Return the (x, y) coordinate for the center point of the cell that contains the specified text.  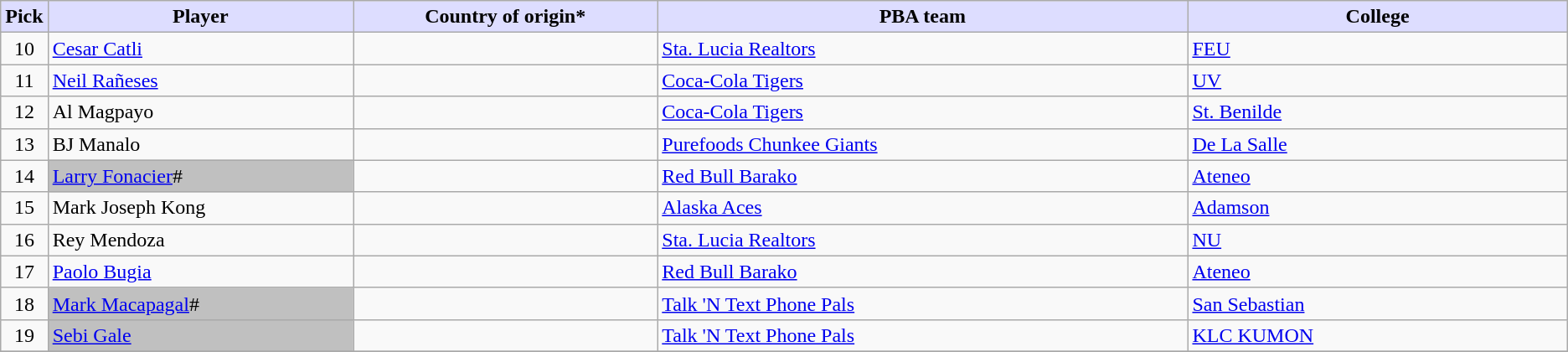
Rey Mendoza (200, 240)
Neil Rañeses (200, 80)
Alaska Aces (923, 208)
St. Benilde (1377, 112)
Player (200, 17)
Paolo Bugia (200, 272)
San Sebastian (1377, 303)
De La Salle (1377, 144)
UV (1377, 80)
Purefoods Chunkee Giants (923, 144)
17 (24, 272)
Mark Macapagal# (200, 303)
Larry Fonacier# (200, 176)
16 (24, 240)
18 (24, 303)
College (1377, 17)
11 (24, 80)
13 (24, 144)
KLC KUMON (1377, 335)
Mark Joseph Kong (200, 208)
12 (24, 112)
15 (24, 208)
Al Magpayo (200, 112)
FEU (1377, 49)
19 (24, 335)
NU (1377, 240)
Sebi Gale (200, 335)
14 (24, 176)
Country of origin* (506, 17)
Pick (24, 17)
10 (24, 49)
PBA team (923, 17)
BJ Manalo (200, 144)
Cesar Catli (200, 49)
Adamson (1377, 208)
